Output the (X, Y) coordinate of the center of the cell containing the given text.  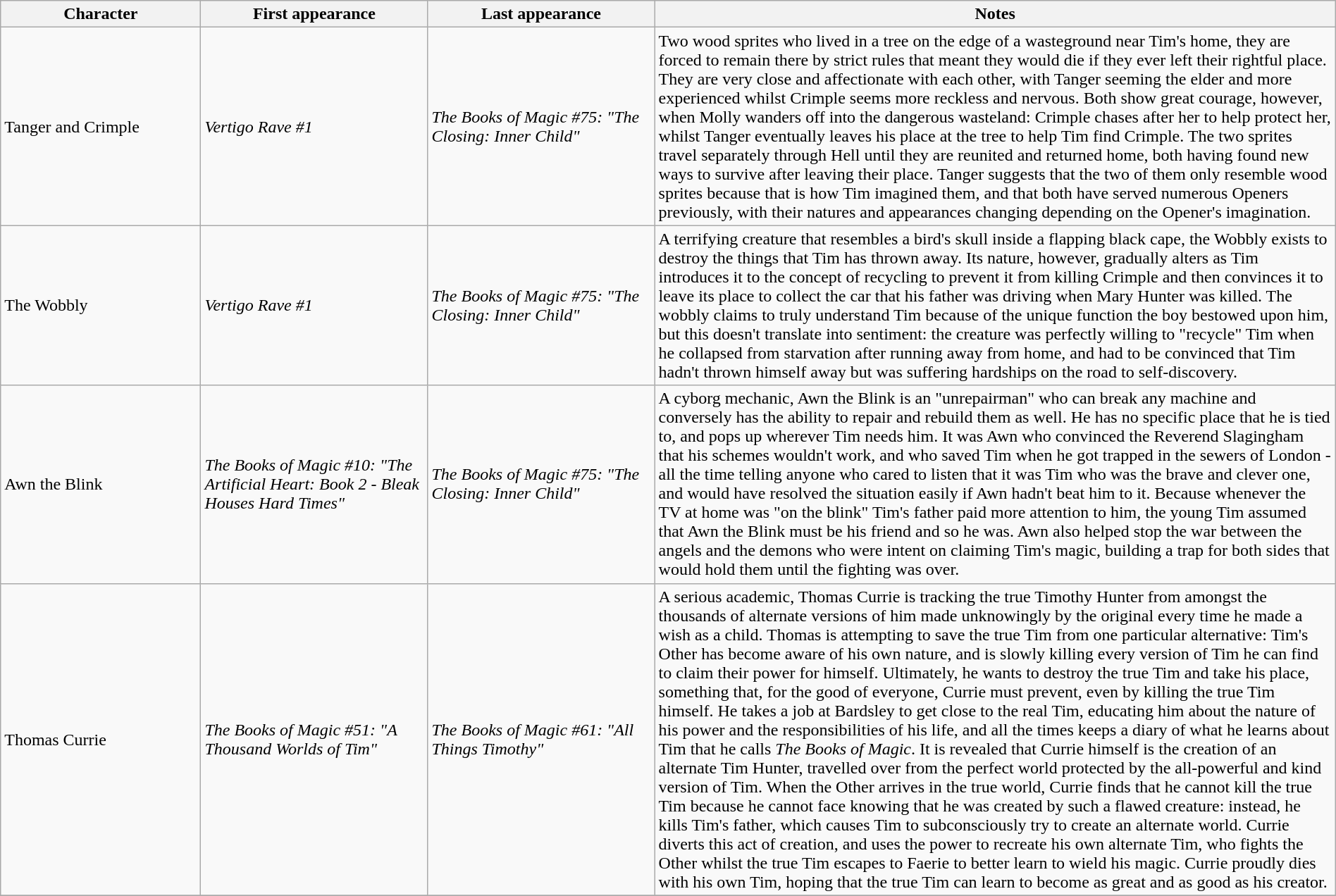
Tanger and Crimple (101, 127)
Notes (995, 14)
Last appearance (541, 14)
First appearance (314, 14)
Thomas Currie (101, 740)
The Books of Magic #10: "The Artificial Heart: Book 2 - Bleak Houses Hard Times" (314, 485)
The Wobbly (101, 306)
Awn the Blink (101, 485)
The Books of Magic #51: "A Thousand Worlds of Tim" (314, 740)
The Books of Magic #61: "All Things Timothy" (541, 740)
Character (101, 14)
